Find where the given text appears and provide that cell's center as [x, y] coordinate. 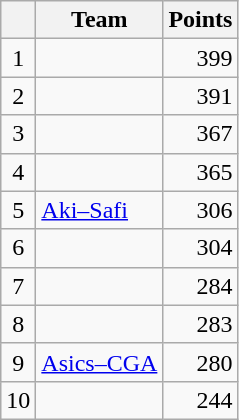
284 [200, 286]
365 [200, 172]
Team [100, 20]
6 [18, 248]
1 [18, 58]
244 [200, 400]
8 [18, 324]
367 [200, 134]
7 [18, 286]
3 [18, 134]
9 [18, 362]
10 [18, 400]
Points [200, 20]
399 [200, 58]
4 [18, 172]
306 [200, 210]
391 [200, 96]
283 [200, 324]
5 [18, 210]
280 [200, 362]
Asics–CGA [100, 362]
304 [200, 248]
Aki–Safi [100, 210]
2 [18, 96]
